Locate the cell with the specified text and output its (x, y) center coordinate. 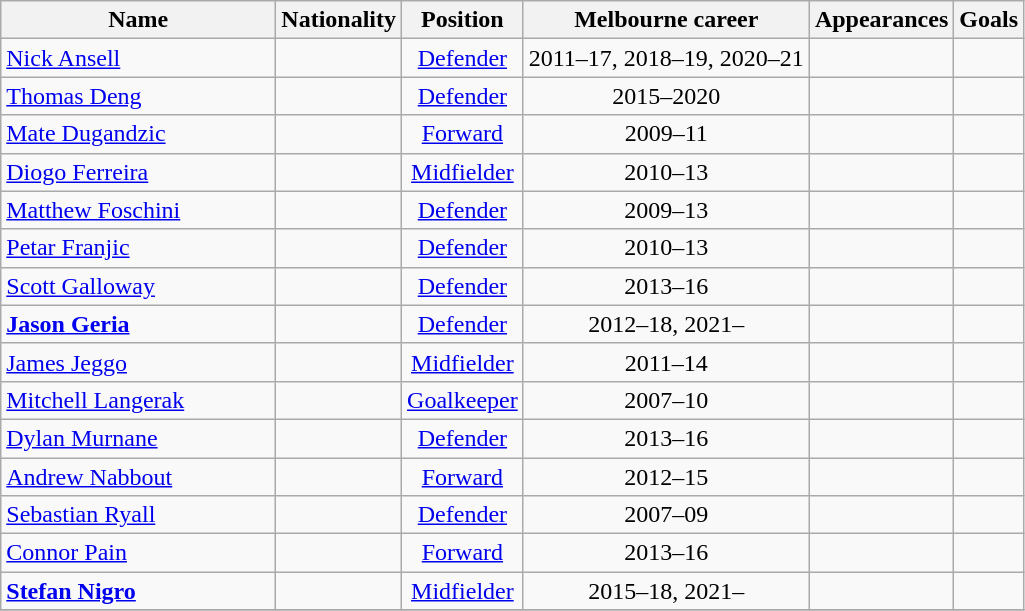
Position (463, 20)
Andrew Nabbout (138, 477)
2012–18, 2021– (666, 324)
Matthew Foschini (138, 210)
Thomas Deng (138, 96)
Jason Geria (138, 324)
Dylan Murnane (138, 438)
2009–13 (666, 210)
James Jeggo (138, 362)
Sebastian Ryall (138, 515)
2015–18, 2021– (666, 591)
2007–10 (666, 400)
Stefan Nigro (138, 591)
Diogo Ferreira (138, 172)
Nick Ansell (138, 58)
Goalkeeper (463, 400)
Mate Dugandzic (138, 134)
2009–11 (666, 134)
Appearances (881, 20)
Scott Galloway (138, 286)
2015–2020 (666, 96)
Connor Pain (138, 553)
Goals (989, 20)
2011–14 (666, 362)
Mitchell Langerak (138, 400)
2011–17, 2018–19, 2020–21 (666, 58)
Melbourne career (666, 20)
Nationality (339, 20)
2012–15 (666, 477)
2007–09 (666, 515)
Name (138, 20)
Petar Franjic (138, 248)
